Detect which cell encompasses the target text, then output its [X, Y] center coordinate. 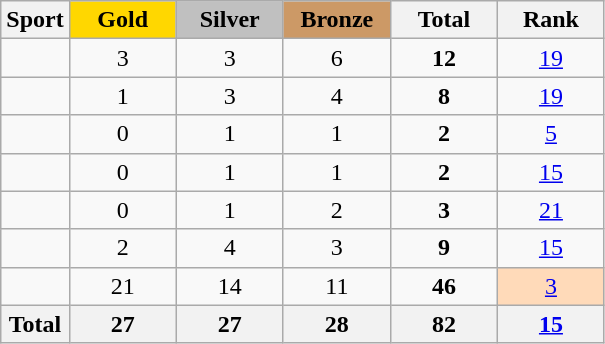
11 [336, 286]
82 [444, 324]
Gold [122, 20]
46 [444, 286]
14 [230, 286]
Silver [230, 20]
9 [444, 248]
5 [550, 134]
Sport [35, 20]
12 [444, 58]
Bronze [336, 20]
28 [336, 324]
Rank [550, 20]
6 [336, 58]
8 [444, 96]
